Scan for the cell matching the given text and deliver its (X, Y) coordinate at center. 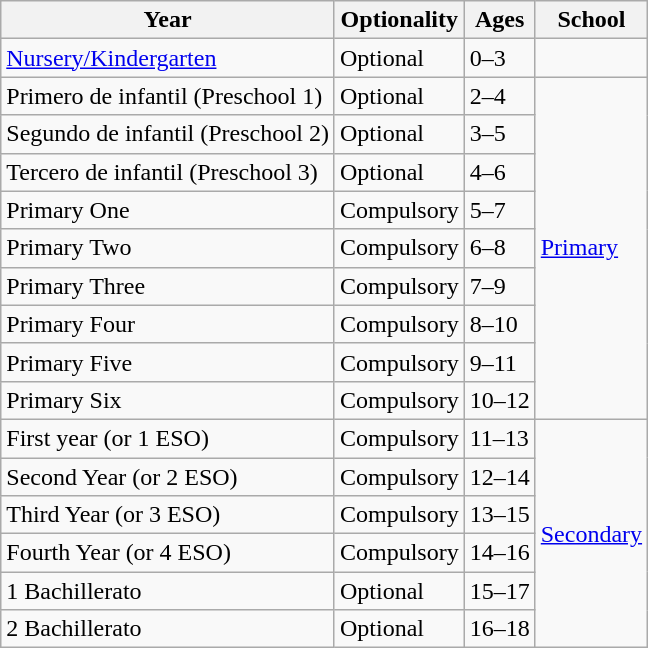
0–3 (500, 58)
Primary One (168, 210)
12–14 (500, 477)
Secondary (591, 533)
Primary Three (168, 286)
Primary (591, 248)
2 Bachillerato (168, 629)
1 Bachillerato (168, 591)
9–11 (500, 362)
2–4 (500, 96)
3–5 (500, 134)
Year (168, 20)
Second Year (or 2 ESO) (168, 477)
Primary Two (168, 248)
10–12 (500, 400)
Fourth Year (or 4 ESO) (168, 553)
6–8 (500, 248)
11–13 (500, 438)
5–7 (500, 210)
15–17 (500, 591)
14–16 (500, 553)
13–15 (500, 515)
First year (or 1 ESO) (168, 438)
7–9 (500, 286)
Third Year (or 3 ESO) (168, 515)
Primero de infantil (Preschool 1) (168, 96)
Primary Five (168, 362)
Nursery/Kindergarten (168, 58)
8–10 (500, 324)
Ages (500, 20)
4–6 (500, 172)
Primary Six (168, 400)
Primary Four (168, 324)
16–18 (500, 629)
Optionality (399, 20)
School (591, 20)
Tercero de infantil (Preschool 3) (168, 172)
Segundo de infantil (Preschool 2) (168, 134)
